Search for the cell housing the specified text and yield its [x, y] center coordinate. 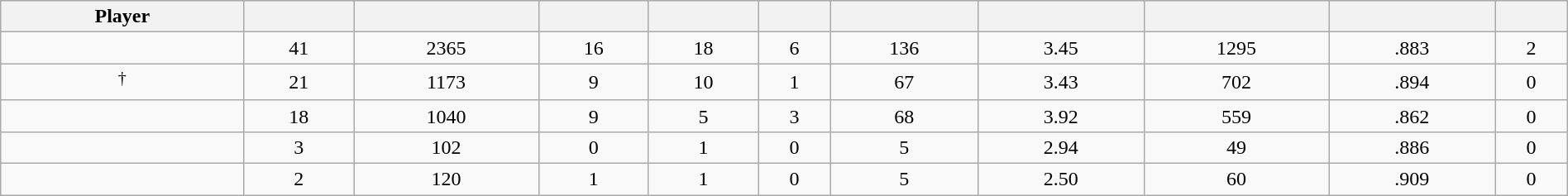
3.45 [1060, 48]
136 [904, 48]
41 [299, 48]
1040 [447, 116]
.894 [1413, 83]
† [122, 83]
.909 [1413, 179]
.886 [1413, 147]
2.94 [1060, 147]
102 [447, 147]
1295 [1236, 48]
120 [447, 179]
21 [299, 83]
2365 [447, 48]
1173 [447, 83]
68 [904, 116]
559 [1236, 116]
60 [1236, 179]
.862 [1413, 116]
.883 [1413, 48]
3.92 [1060, 116]
49 [1236, 147]
6 [794, 48]
3.43 [1060, 83]
16 [594, 48]
702 [1236, 83]
2.50 [1060, 179]
Player [122, 17]
67 [904, 83]
10 [703, 83]
